Identify which cell holds the provided text, then report its [X, Y] central coordinate. 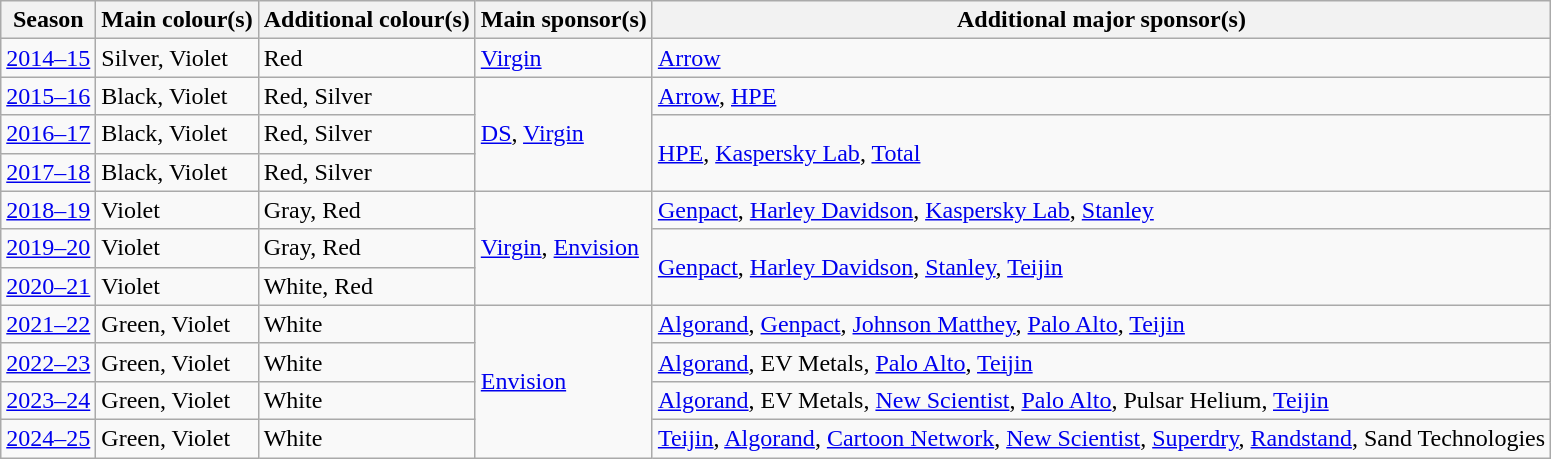
2024–25 [48, 438]
Envision [564, 381]
Silver, Violet [177, 58]
Virgin [564, 58]
Additional major sponsor(s) [1101, 20]
DS, Virgin [564, 134]
HPE, Kaspersky Lab, Total [1101, 153]
2021–22 [48, 324]
Algorand, Genpact, Johnson Matthey, Palo Alto, Teijin [1101, 324]
2023–24 [48, 400]
Algorand, EV Metals, Palo Alto, Teijin [1101, 362]
2016–17 [48, 134]
Genpact, Harley Davidson, Stanley, Teijin [1101, 267]
Arrow [1101, 58]
2020–21 [48, 286]
2018–19 [48, 210]
Season [48, 20]
Main sponsor(s) [564, 20]
Main colour(s) [177, 20]
Red [366, 58]
White, Red [366, 286]
2015–16 [48, 96]
Arrow, HPE [1101, 96]
2022–23 [48, 362]
Genpact, Harley Davidson, Kaspersky Lab, Stanley [1101, 210]
Virgin, Envision [564, 248]
2014–15 [48, 58]
Additional colour(s) [366, 20]
2017–18 [48, 172]
Teijin, Algorand, Cartoon Network, New Scientist, Superdry, Randstand, Sand Technologies [1101, 438]
Algorand, EV Metals, New Scientist, Palo Alto, Pulsar Helium, Teijin [1101, 400]
2019–20 [48, 248]
